Extract the (X, Y) coordinate from the center of the cell holding the provided text.  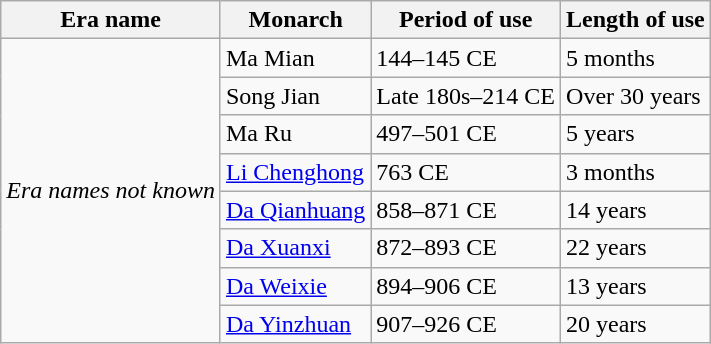
Da Qianhuang (295, 210)
14 years (636, 210)
497–501 CE (466, 134)
3 months (636, 172)
Era name (111, 20)
907–926 CE (466, 324)
Era names not known (111, 191)
Da Yinzhuan (295, 324)
894–906 CE (466, 286)
Da Xuanxi (295, 248)
Period of use (466, 20)
5 years (636, 134)
13 years (636, 286)
20 years (636, 324)
22 years (636, 248)
Ma Ru (295, 134)
Ma Mian (295, 58)
Da Weixie (295, 286)
763 CE (466, 172)
Length of use (636, 20)
144–145 CE (466, 58)
Li Chenghong (295, 172)
5 months (636, 58)
Over 30 years (636, 96)
872–893 CE (466, 248)
Monarch (295, 20)
Song Jian (295, 96)
858–871 CE (466, 210)
Late 180s–214 CE (466, 96)
